Find where the given text appears and provide that cell's center as (X, Y) coordinate. 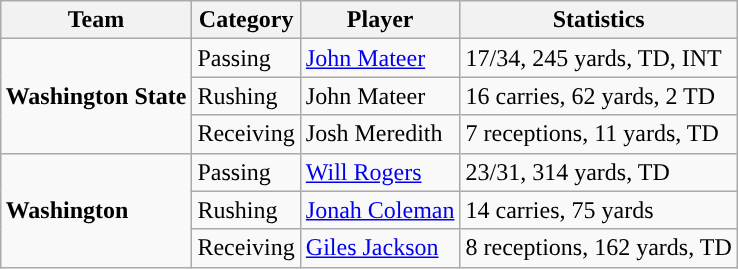
14 carries, 75 yards (598, 210)
Washington State (96, 96)
Jonah Coleman (380, 210)
Giles Jackson (380, 248)
23/31, 314 yards, TD (598, 172)
Will Rogers (380, 172)
Category (246, 20)
17/34, 245 yards, TD, INT (598, 58)
7 receptions, 11 yards, TD (598, 134)
16 carries, 62 yards, 2 TD (598, 96)
Josh Meredith (380, 134)
8 receptions, 162 yards, TD (598, 248)
Player (380, 20)
Washington (96, 210)
Statistics (598, 20)
Team (96, 20)
